Extract the (X, Y) coordinate from the center of the cell holding the provided text.  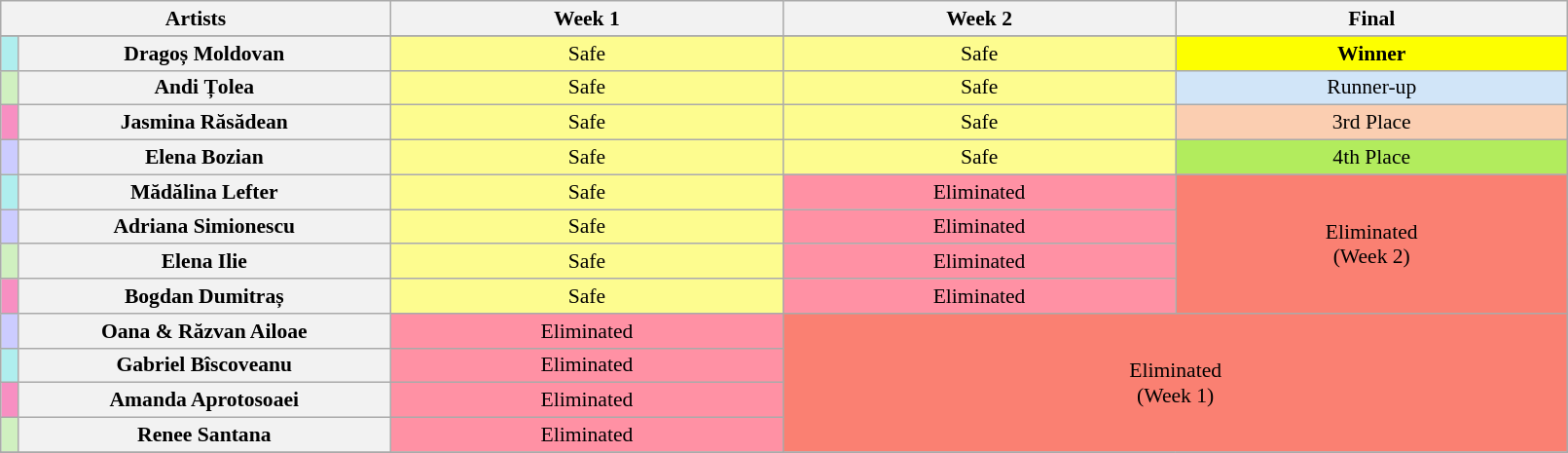
Elena Bozian (204, 158)
Eliminated(Week 2) (1372, 244)
Eliminated(Week 1) (1175, 383)
Jasmina Răsădean (204, 123)
Renee Santana (204, 435)
Final (1372, 19)
Dragoș Moldovan (204, 54)
4th Place (1372, 158)
Adriana Simionescu (204, 227)
Oana & Răzvan Ailoae (204, 331)
Andi Țolea (204, 88)
Elena Ilie (204, 262)
Gabriel Bîscoveanu (204, 365)
3rd Place (1372, 123)
Artists (197, 19)
Runner-up (1372, 88)
Week 2 (979, 19)
Mădălina Lefter (204, 192)
Winner (1372, 54)
Week 1 (586, 19)
Bogdan Dumitraș (204, 296)
Amanda Aprotosoaei (204, 400)
